Identify which cell holds the provided text, then report its [X, Y] central coordinate. 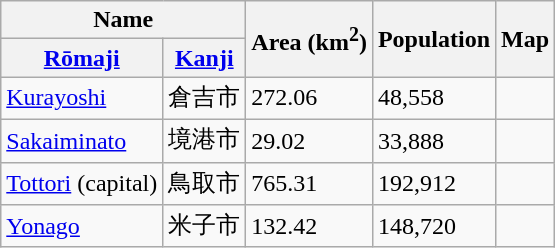
29.02 [310, 140]
Map [526, 39]
鳥取市 [204, 184]
Area (km2) [310, 39]
倉吉市 [204, 98]
33,888 [434, 140]
Tottori (capital) [82, 184]
境港市 [204, 140]
765.31 [310, 184]
Rōmaji [82, 58]
Population [434, 39]
192,912 [434, 184]
Kanji [204, 58]
272.06 [310, 98]
Name [124, 20]
148,720 [434, 226]
132.42 [310, 226]
Kurayoshi [82, 98]
48,558 [434, 98]
Sakaiminato [82, 140]
米子市 [204, 226]
Yonago [82, 226]
